Determine the [x, y] coordinate at the center of the cell enclosing the given text.  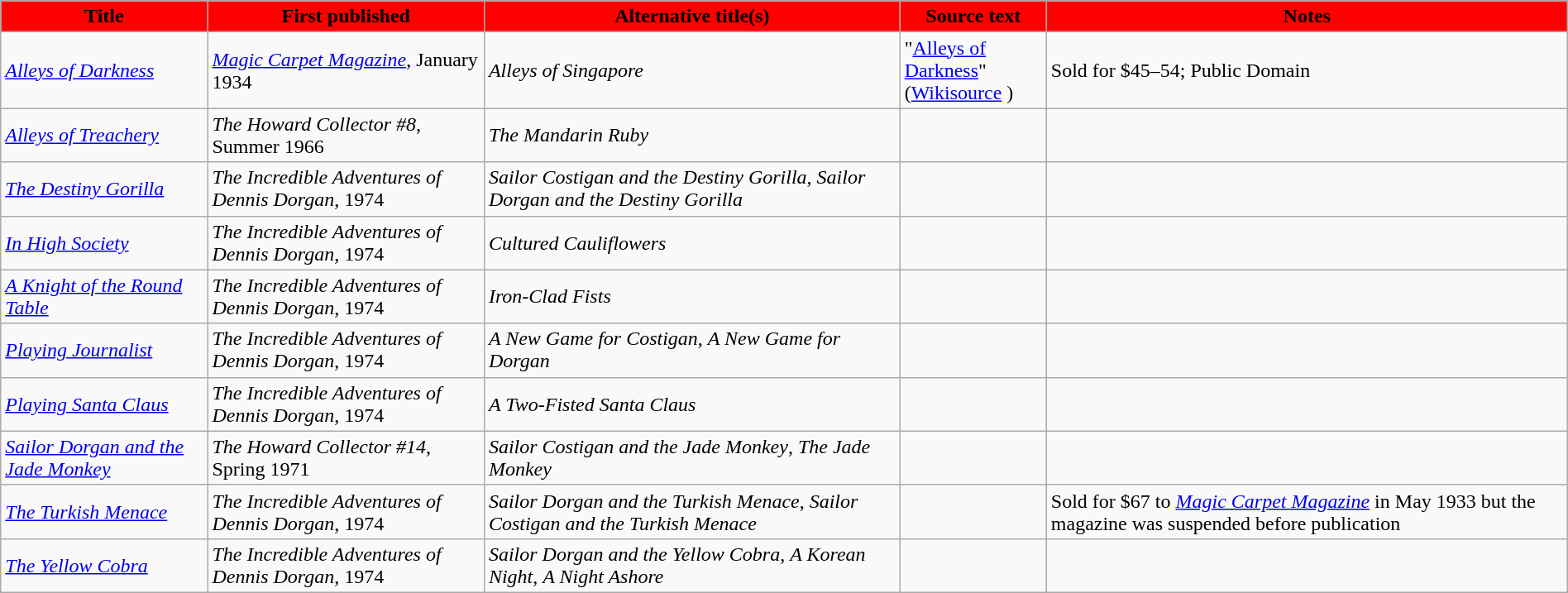
Notes [1307, 17]
The Yellow Cobra [104, 566]
"Alleys of Darkness" (Wikisource ) [973, 70]
Alternative title(s) [691, 17]
Sold for $45–54; Public Domain [1307, 70]
Sold for $67 to Magic Carpet Magazine in May 1933 but the magazine was suspended before publication [1307, 511]
The Turkish Menace [104, 511]
Source text [973, 17]
Sailor Dorgan and the Turkish Menace, Sailor Costigan and the Turkish Menace [691, 511]
Cultured Cauliflowers [691, 243]
Playing Santa Claus [104, 404]
Alleys of Treachery [104, 136]
Playing Journalist [104, 351]
The Howard Collector #8, Summer 1966 [346, 136]
Magic Carpet Magazine, January 1934 [346, 70]
Sailor Costigan and the Destiny Gorilla, Sailor Dorgan and the Destiny Gorilla [691, 189]
A New Game for Costigan, A New Game for Dorgan [691, 351]
Title [104, 17]
Alleys of Singapore [691, 70]
Sailor Dorgan and the Yellow Cobra, A Korean Night, A Night Ashore [691, 566]
The Destiny Gorilla [104, 189]
Sailor Costigan and the Jade Monkey, The Jade Monkey [691, 458]
A Knight of the Round Table [104, 296]
The Howard Collector #14, Spring 1971 [346, 458]
First published [346, 17]
Alleys of Darkness [104, 70]
The Mandarin Ruby [691, 136]
Sailor Dorgan and the Jade Monkey [104, 458]
A Two-Fisted Santa Claus [691, 404]
Iron-Clad Fists [691, 296]
In High Society [104, 243]
